Extract the [x, y] coordinate from the center of the cell holding the provided text.  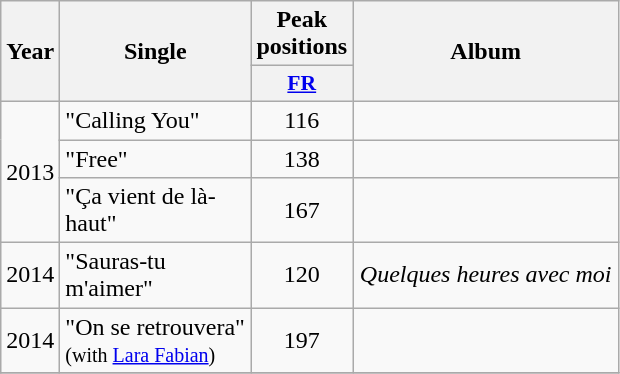
120 [302, 276]
FR [302, 84]
2013 [30, 172]
Quelques heures avec moi [486, 276]
"Ça vient de là-haut" [156, 210]
Album [486, 52]
Single [156, 52]
"Sauras-tu m'aimer" [156, 276]
167 [302, 210]
Year [30, 52]
"Calling You" [156, 120]
116 [302, 120]
197 [302, 340]
"Free" [156, 159]
"On se retrouvera" (with Lara Fabian) [156, 340]
138 [302, 159]
Peak positions [302, 34]
